Detect which cell encompasses the target text, then output its (x, y) center coordinate. 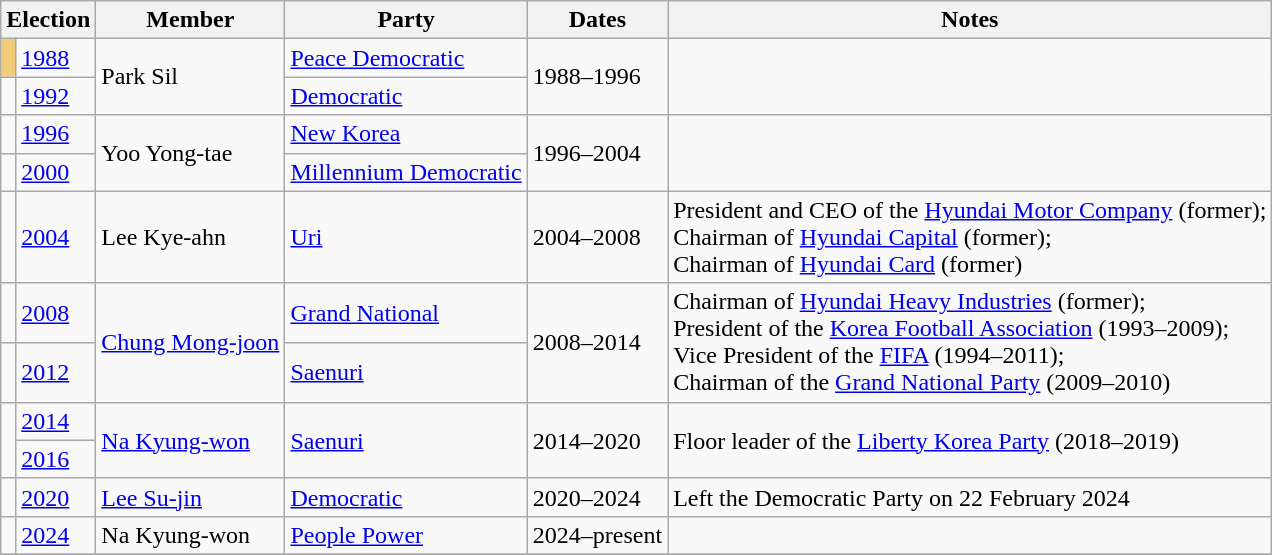
1996–2004 (597, 153)
2016 (56, 459)
2024–present (597, 535)
Dates (597, 20)
Notes (970, 20)
2012 (56, 373)
Floor leader of the Liberty Korea Party (2018–2019) (970, 440)
2008 (56, 313)
Lee Su-jin (190, 497)
1996 (56, 134)
Member (190, 20)
1988–1996 (597, 77)
Grand National (406, 313)
2014 (56, 421)
2008–2014 (597, 342)
2004 (56, 237)
People Power (406, 535)
2000 (56, 172)
2004–2008 (597, 237)
Park Sil (190, 77)
Party (406, 20)
Lee Kye-ahn (190, 237)
Millennium Democratic (406, 172)
1988 (56, 58)
1992 (56, 96)
2014–2020 (597, 440)
Left the Democratic Party on 22 February 2024 (970, 497)
Yoo Yong-tae (190, 153)
Peace Democratic (406, 58)
2024 (56, 535)
Chung Mong-joon (190, 342)
President and CEO of the Hyundai Motor Company (former);Chairman of Hyundai Capital (former);Chairman of Hyundai Card (former) (970, 237)
2020 (56, 497)
2020–2024 (597, 497)
Uri (406, 237)
Election (48, 20)
New Korea (406, 134)
